Scan for the cell matching the given text and deliver its [x, y] coordinate at center. 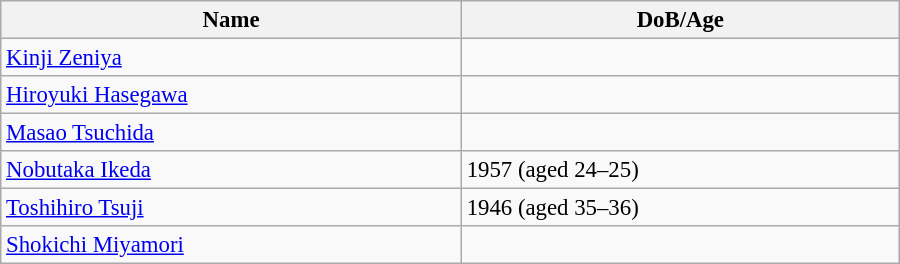
Hiroyuki Hasegawa [232, 95]
Shokichi Miyamori [232, 245]
1946 (aged 35–36) [680, 208]
DoB/Age [680, 20]
Nobutaka Ikeda [232, 170]
Toshihiro Tsuji [232, 208]
Name [232, 20]
1957 (aged 24–25) [680, 170]
Masao Tsuchida [232, 133]
Kinji Zeniya [232, 58]
